Extract the [x, y] coordinate from the center of the cell holding the provided text.  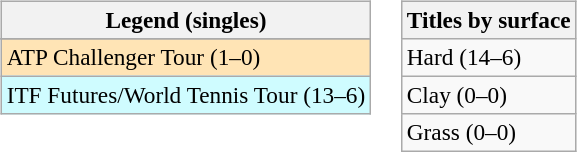
Clay (0–0) [488, 95]
Grass (0–0) [488, 133]
Titles by surface [488, 20]
Hard (14–6) [488, 57]
Legend (singles) [186, 20]
ITF Futures/World Tennis Tour (13–6) [186, 95]
ATP Challenger Tour (1–0) [186, 57]
